Locate the cell with the specified text and output its (x, y) center coordinate. 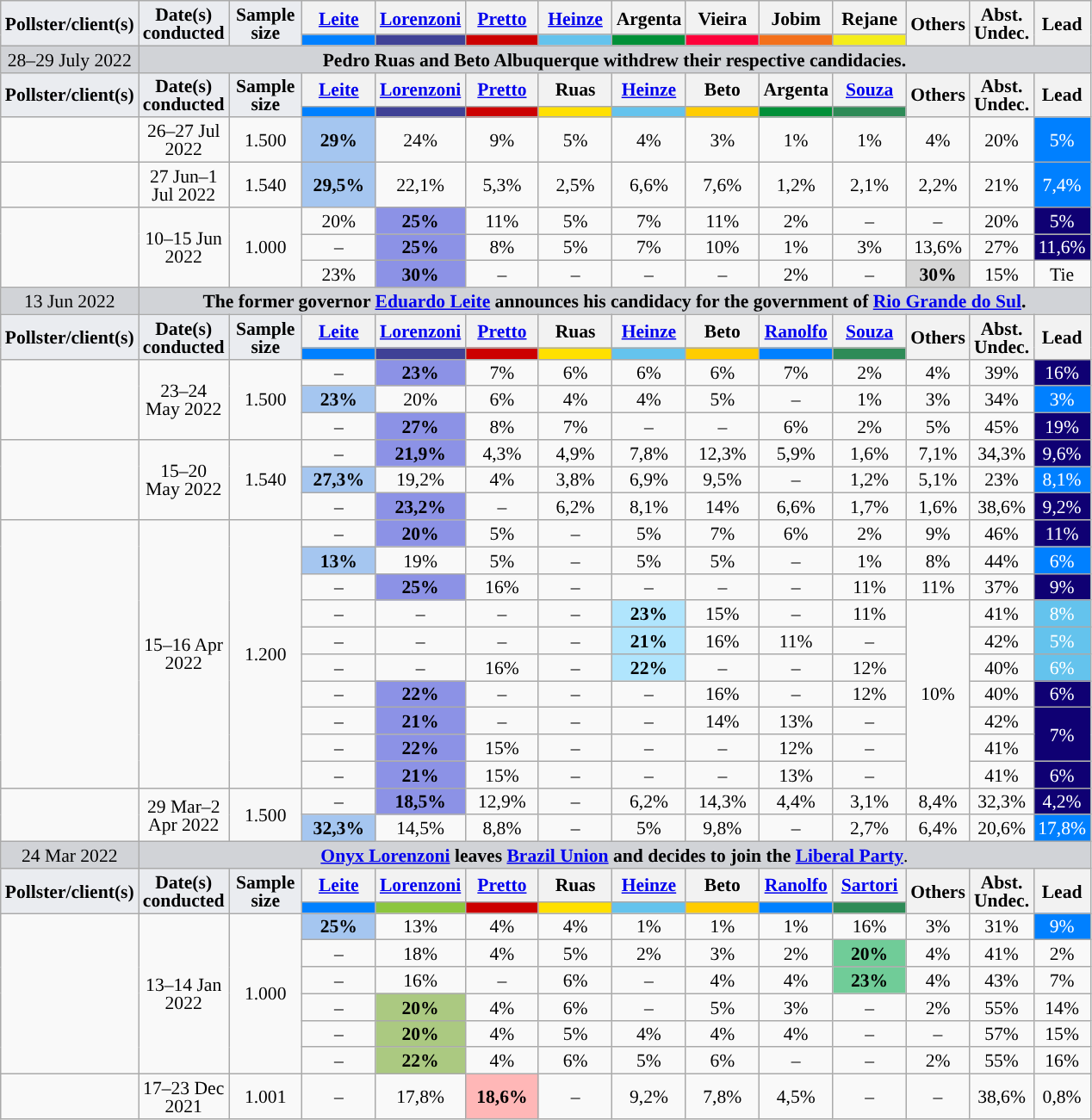
44% (1002, 560)
3,8% (575, 480)
9,5% (722, 480)
7,4% (1062, 185)
31% (1002, 926)
45% (1002, 427)
23–24 May 2022 (184, 399)
19,2% (420, 480)
11,6% (1062, 248)
9,6% (1062, 453)
34,3% (1002, 453)
Vieira (722, 17)
Rejane (870, 17)
14,5% (420, 828)
34% (1002, 399)
8,8% (501, 828)
18% (420, 954)
57% (1002, 1033)
14,3% (722, 801)
The former governor Eduardo Leite announces his candidacy for the government of Rio Grande do Sul. (615, 301)
4,3% (501, 453)
Onyx Lorenzoni leaves Brazil Union and decides to join the Liberal Party. (615, 856)
24% (420, 140)
9,8% (722, 828)
13,6% (938, 248)
23,2% (420, 506)
2,5% (575, 185)
13–14 Jan 2022 (184, 993)
2,7% (870, 828)
2,2% (938, 185)
Pedro Ruas and Beto Albuquerque withdrew their respective candidacies. (615, 59)
27,3% (339, 480)
43% (1002, 980)
4,9% (575, 453)
37% (1002, 587)
7,6% (722, 185)
26–27 Jul 2022 (184, 140)
15–20 May 2022 (184, 480)
3,1% (870, 801)
7,1% (938, 453)
10–15 Jun 2022 (184, 248)
Tie (1062, 274)
28–29 July 2022 (70, 59)
20,6% (1002, 828)
Jobim (796, 17)
18,6% (501, 1097)
12,9% (501, 801)
5,9% (796, 453)
6,4% (938, 828)
5,3% (501, 185)
12,3% (722, 453)
21,9% (420, 453)
4,5% (796, 1097)
15–16 Apr 2022 (184, 654)
5,1% (938, 480)
29,5% (339, 185)
1.200 (265, 654)
Sartori (870, 885)
13 Jun 2022 (70, 301)
4,4% (796, 801)
29% (339, 140)
46% (1002, 534)
1,7% (870, 506)
27 Jun–1 Jul 2022 (184, 185)
6,9% (649, 480)
18,5% (420, 801)
4,2% (1062, 801)
2,1% (870, 185)
39% (1002, 372)
8,4% (938, 801)
29 Mar–2 Apr 2022 (184, 814)
0,8% (1062, 1097)
24 Mar 2022 (70, 856)
22,1% (420, 185)
1.001 (265, 1097)
17–23 Dec 2021 (184, 1097)
